Locate the cell with the specified text and output its [x, y] center coordinate. 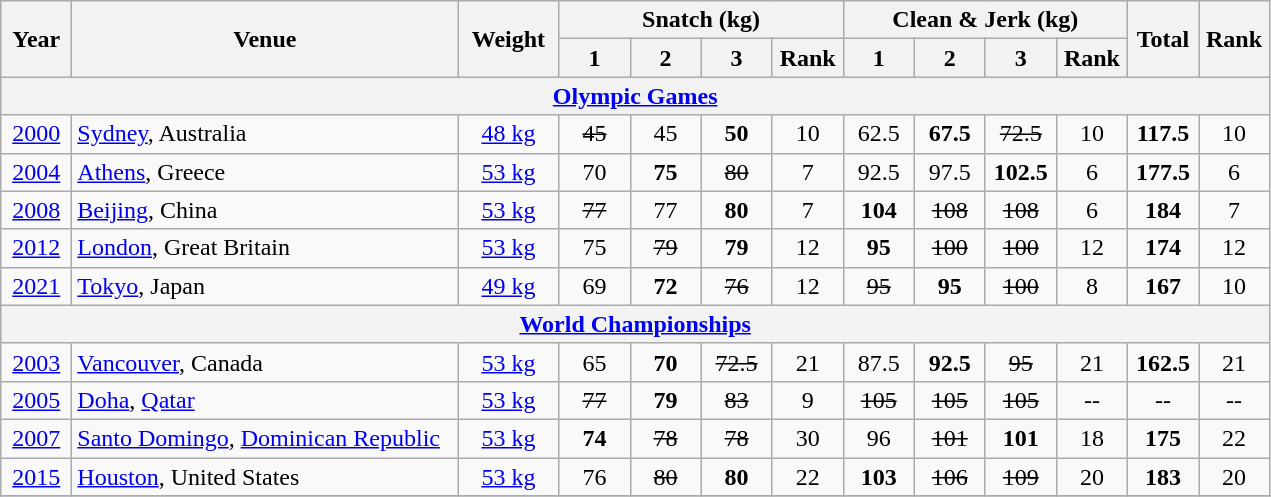
69 [594, 286]
London, Great Britain [265, 248]
Santo Domingo, Dominican Republic [265, 438]
167 [1162, 286]
Total [1162, 39]
2003 [36, 362]
48 kg [508, 134]
62.5 [878, 134]
Athens, Greece [265, 172]
18 [1092, 438]
Sydney, Australia [265, 134]
2021 [36, 286]
Year [36, 39]
2000 [36, 134]
49 kg [508, 286]
9 [808, 400]
177.5 [1162, 172]
109 [1020, 477]
World Championships [636, 324]
Beijing, China [265, 210]
Vancouver, Canada [265, 362]
Olympic Games [636, 96]
2004 [36, 172]
Tokyo, Japan [265, 286]
2008 [36, 210]
2005 [36, 400]
96 [878, 438]
83 [736, 400]
162.5 [1162, 362]
72 [666, 286]
106 [950, 477]
87.5 [878, 362]
102.5 [1020, 172]
2015 [36, 477]
Venue [265, 39]
Snatch (kg) [701, 20]
Clean & Jerk (kg) [985, 20]
184 [1162, 210]
65 [594, 362]
2012 [36, 248]
2007 [36, 438]
97.5 [950, 172]
Weight [508, 39]
174 [1162, 248]
74 [594, 438]
30 [808, 438]
Doha, Qatar [265, 400]
8 [1092, 286]
183 [1162, 477]
117.5 [1162, 134]
175 [1162, 438]
103 [878, 477]
104 [878, 210]
Houston, United States [265, 477]
50 [736, 134]
67.5 [950, 134]
